Scan for the cell matching the given text and deliver its [X, Y] coordinate at center. 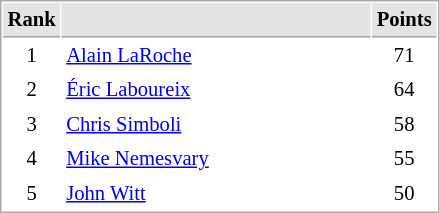
Mike Nemesvary [216, 158]
1 [32, 56]
John Witt [216, 194]
71 [404, 56]
Rank [32, 20]
5 [32, 194]
Chris Simboli [216, 124]
2 [32, 90]
58 [404, 124]
3 [32, 124]
4 [32, 158]
Points [404, 20]
64 [404, 90]
50 [404, 194]
Éric Laboureix [216, 90]
Alain LaRoche [216, 56]
55 [404, 158]
